For the text-containing cell, return its midpoint in [X, Y] coordinate format. 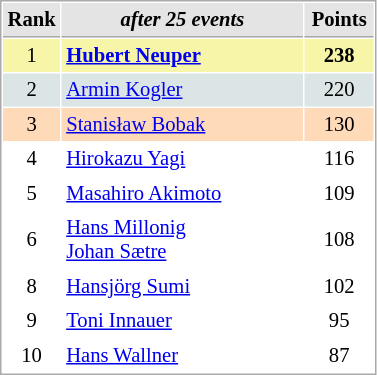
10 [32, 356]
87 [340, 356]
Hirokazu Yagi [183, 158]
Hans Millonig Johan Sætre [183, 240]
130 [340, 124]
Points [340, 20]
108 [340, 240]
238 [340, 56]
Hansjörg Sumi [183, 286]
after 25 events [183, 20]
4 [32, 158]
109 [340, 194]
Stanisław Bobak [183, 124]
1 [32, 56]
3 [32, 124]
Masahiro Akimoto [183, 194]
220 [340, 90]
102 [340, 286]
Armin Kogler [183, 90]
Toni Innauer [183, 320]
8 [32, 286]
Hans Wallner [183, 356]
116 [340, 158]
Hubert Neuper [183, 56]
2 [32, 90]
5 [32, 194]
6 [32, 240]
95 [340, 320]
9 [32, 320]
Rank [32, 20]
